Provide the [X, Y] coordinate of the cell's center where the given text is located.  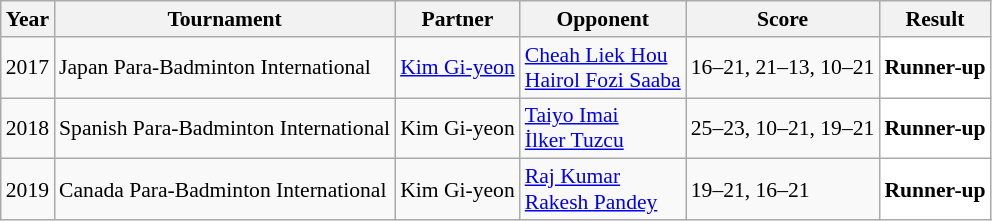
Spanish Para-Badminton International [224, 128]
2018 [28, 128]
2019 [28, 190]
Canada Para-Badminton International [224, 190]
Score [783, 19]
Japan Para-Badminton International [224, 68]
16–21, 21–13, 10–21 [783, 68]
Year [28, 19]
Partner [458, 19]
Tournament [224, 19]
Cheah Liek Hou Hairol Fozi Saaba [603, 68]
2017 [28, 68]
Opponent [603, 19]
25–23, 10–21, 19–21 [783, 128]
Result [934, 19]
19–21, 16–21 [783, 190]
Raj Kumar Rakesh Pandey [603, 190]
Taiyo Imai İlker Tuzcu [603, 128]
